Pinpoint the cell where the given text exists, returning its [X, Y] midpoint coordinate. 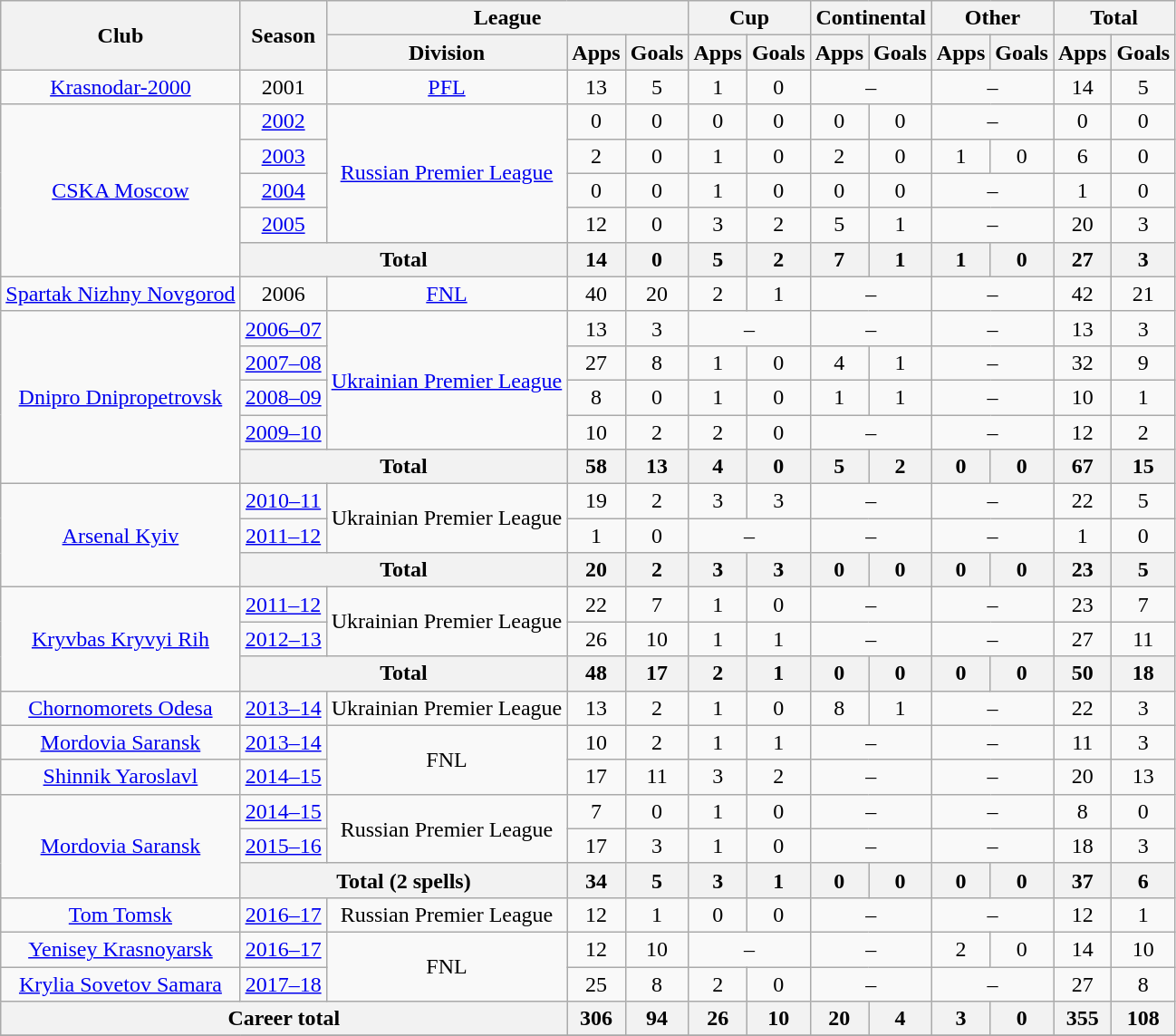
Krylia Sovetov Samara [120, 983]
19 [596, 501]
Continental [871, 18]
Shinnik Yaroslavl [120, 777]
2007–08 [283, 363]
94 [657, 1019]
2003 [283, 156]
Kryvbas Kryvyi Rih [120, 639]
Season [283, 35]
25 [596, 983]
32 [1082, 363]
48 [596, 673]
2017–18 [283, 983]
Spartak Nizhny Novgorod [120, 294]
Dnipro Dnipropetrovsk [120, 397]
Arsenal Kyiv [120, 536]
34 [596, 880]
37 [1082, 880]
2008–09 [283, 397]
2010–11 [283, 501]
Tom Tomsk [120, 915]
Yenisey Krasnoyarsk [120, 949]
Other [992, 18]
67 [1082, 467]
Club [120, 35]
Career total [284, 1019]
2006 [283, 294]
50 [1082, 673]
Cup [749, 18]
9 [1143, 363]
2005 [283, 225]
40 [596, 294]
58 [596, 467]
CSKA Moscow [120, 190]
Krasnodar-2000 [120, 87]
Chornomorets Odesa [120, 708]
2001 [283, 87]
2009–10 [283, 432]
PFL [447, 87]
2004 [283, 190]
2015–16 [283, 846]
2006–07 [283, 328]
Division [447, 53]
42 [1082, 294]
355 [1082, 1019]
2012–13 [283, 639]
15 [1143, 467]
306 [596, 1019]
League [507, 18]
Total (2 spells) [404, 880]
108 [1143, 1019]
21 [1143, 294]
2002 [283, 121]
